Extract the (X, Y) coordinate from the center of the cell holding the provided text.  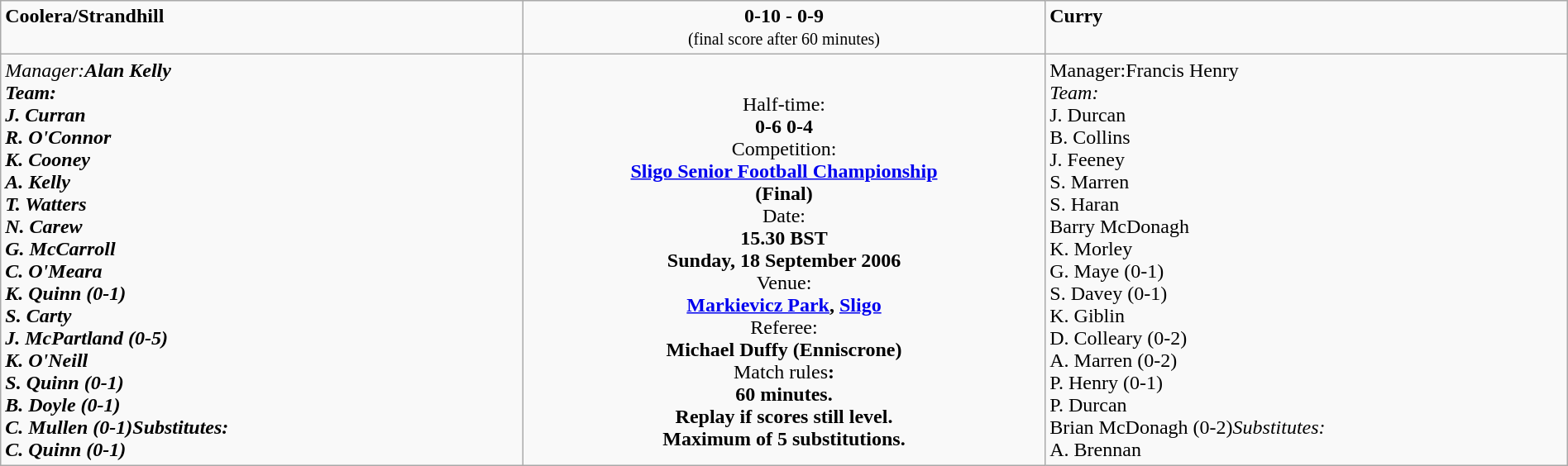
Coolera/Strandhill (262, 28)
Curry (1307, 28)
0-10 - 0-9(final score after 60 minutes) (784, 28)
